Return (x, y) of the center of cell containing provided text 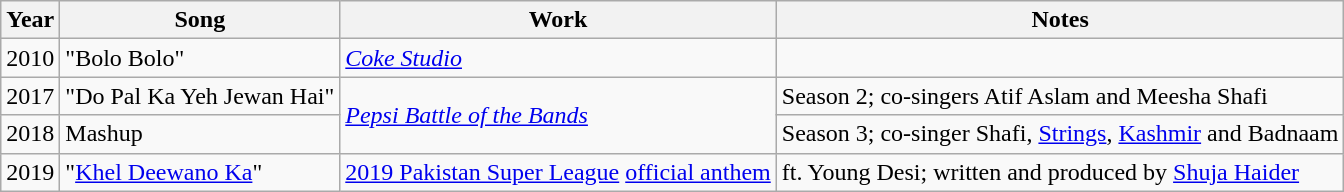
Season 3; co-singer Shafi, Strings, Kashmir and Badnaam (1060, 134)
2010 (30, 58)
2018 (30, 134)
"Khel Deewano Ka" (200, 172)
Year (30, 20)
2017 (30, 96)
2019 (30, 172)
2019 Pakistan Super League official anthem (558, 172)
Pepsi Battle of the Bands (558, 115)
Notes (1060, 20)
Song (200, 20)
Mashup (200, 134)
"Do Pal Ka Yeh Jewan Hai" (200, 96)
Coke Studio (558, 58)
ft. Young Desi; written and produced by Shuja Haider (1060, 172)
Season 2; co-singers Atif Aslam and Meesha Shafi (1060, 96)
"Bolo Bolo" (200, 58)
Work (558, 20)
